From the cell containing the given text, extract its center point as [X, Y] coordinate. 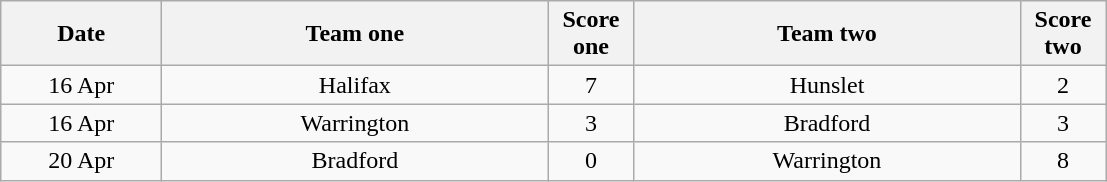
7 [591, 85]
20 Apr [82, 161]
Hunslet [827, 85]
0 [591, 161]
Date [82, 34]
Team one [355, 34]
Score one [591, 34]
8 [1063, 161]
Halifax [355, 85]
Team two [827, 34]
2 [1063, 85]
Score two [1063, 34]
